Identify which cell holds the provided text, then report its (x, y) central coordinate. 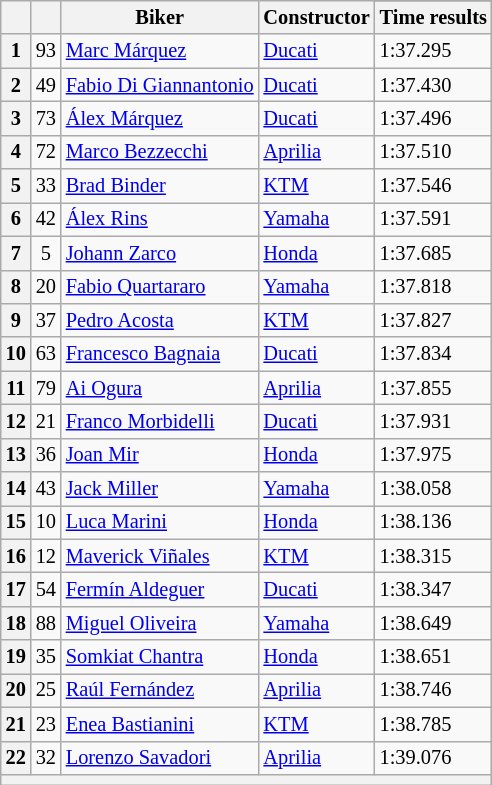
Biker (160, 17)
1:38.315 (434, 556)
1:37.295 (434, 51)
1:37.591 (434, 219)
1:37.827 (434, 320)
88 (46, 623)
1:38.651 (434, 657)
Jack Miller (160, 489)
63 (46, 354)
32 (46, 758)
7 (16, 253)
Francesco Bagnaia (160, 354)
1:37.834 (434, 354)
Álex Márquez (160, 118)
54 (46, 589)
2 (16, 85)
1:37.855 (434, 388)
18 (16, 623)
Raúl Fernández (160, 690)
43 (46, 489)
1:37.975 (434, 455)
Somkiat Chantra (160, 657)
15 (16, 522)
73 (46, 118)
Fabio Di Giannantonio (160, 85)
Marc Márquez (160, 51)
1:37.510 (434, 152)
Franco Morbidelli (160, 421)
Brad Binder (160, 186)
1:37.496 (434, 118)
Joan Mir (160, 455)
23 (46, 724)
13 (16, 455)
35 (46, 657)
Constructor (317, 17)
1:38.746 (434, 690)
25 (46, 690)
49 (46, 85)
19 (16, 657)
Time results (434, 17)
1:37.430 (434, 85)
Álex Rins (160, 219)
Enea Bastianini (160, 724)
93 (46, 51)
1:38.785 (434, 724)
Luca Marini (160, 522)
72 (46, 152)
Lorenzo Savadori (160, 758)
1:37.931 (434, 421)
Johann Zarco (160, 253)
16 (16, 556)
79 (46, 388)
Fabio Quartararo (160, 287)
3 (16, 118)
37 (46, 320)
Maverick Viñales (160, 556)
1:38.058 (434, 489)
1:37.685 (434, 253)
Fermín Aldeguer (160, 589)
Miguel Oliveira (160, 623)
14 (16, 489)
Pedro Acosta (160, 320)
1:37.818 (434, 287)
42 (46, 219)
1:37.546 (434, 186)
Marco Bezzecchi (160, 152)
1 (16, 51)
1:38.347 (434, 589)
4 (16, 152)
Ai Ogura (160, 388)
17 (16, 589)
33 (46, 186)
1:39.076 (434, 758)
36 (46, 455)
11 (16, 388)
1:38.136 (434, 522)
1:38.649 (434, 623)
22 (16, 758)
8 (16, 287)
9 (16, 320)
6 (16, 219)
